Determine the (X, Y) coordinate at the center of the cell enclosing the given text.  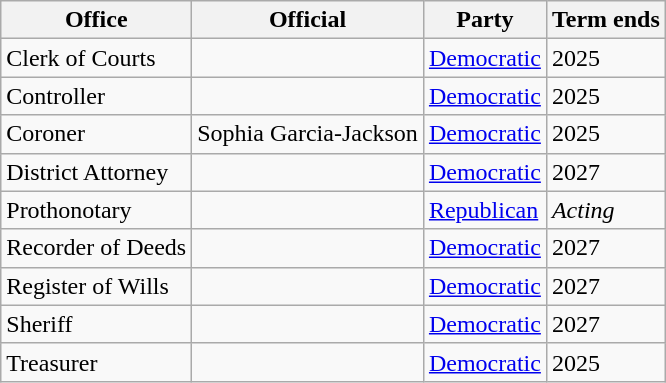
Office (96, 20)
Term ends (606, 20)
District Attorney (96, 172)
Republican (484, 210)
Sheriff (96, 324)
Official (308, 20)
Treasurer (96, 362)
Party (484, 20)
Coroner (96, 134)
Acting (606, 210)
Sophia Garcia-Jackson (308, 134)
Prothonotary (96, 210)
Register of Wills (96, 286)
Controller (96, 96)
Clerk of Courts (96, 58)
Recorder of Deeds (96, 248)
